From the cell containing the given text, extract its center point as (X, Y) coordinate. 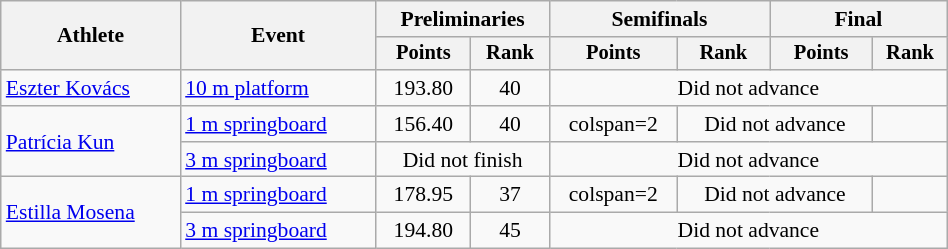
194.80 (424, 231)
178.95 (424, 195)
156.40 (424, 124)
Estilla Mosena (90, 212)
Did not finish (462, 160)
37 (510, 195)
Final (859, 19)
10 m platform (278, 88)
Athlete (90, 36)
Event (278, 36)
Patrícia Kun (90, 142)
45 (510, 231)
Semifinals (659, 19)
193.80 (424, 88)
Eszter Kovács (90, 88)
Preliminaries (462, 19)
